For the text-containing cell, return its midpoint in (X, Y) coordinate format. 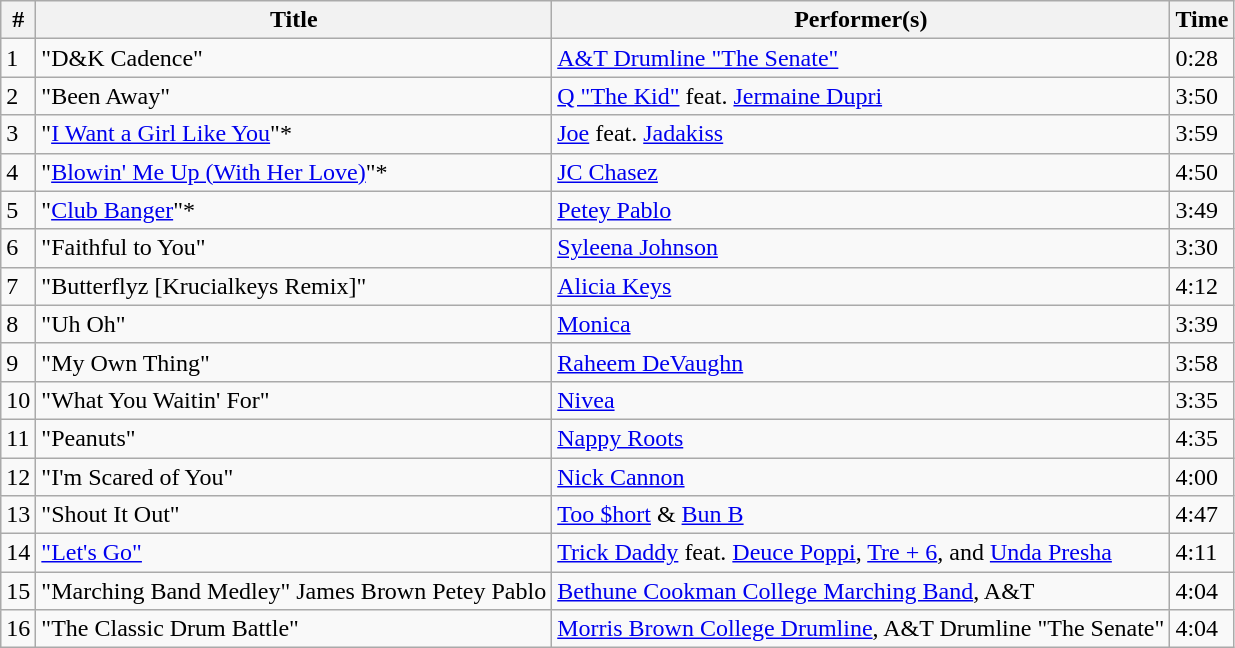
JC Chasez (861, 172)
Syleena Johnson (861, 248)
"I Want a Girl Like You"* (294, 134)
3:49 (1202, 210)
Morris Brown College Drumline, A&T Drumline "The Senate" (861, 629)
1 (18, 58)
4 (18, 172)
Petey Pablo (861, 210)
Joe feat. Jadakiss (861, 134)
"My Own Thing" (294, 362)
"Butterflyz [Krucialkeys Remix]" (294, 286)
"The Classic Drum Battle" (294, 629)
4:12 (1202, 286)
"What You Waitin' For" (294, 400)
3:59 (1202, 134)
4:35 (1202, 438)
Trick Daddy feat. Deuce Poppi, Tre + 6, and Unda Presha (861, 553)
"Uh Oh" (294, 324)
15 (18, 591)
"Let's Go" (294, 553)
A&T Drumline "The Senate" (861, 58)
3:58 (1202, 362)
"Marching Band Medley" James Brown Petey Pablo (294, 591)
0:28 (1202, 58)
3:30 (1202, 248)
13 (18, 515)
2 (18, 96)
Nick Cannon (861, 477)
11 (18, 438)
Title (294, 20)
12 (18, 477)
8 (18, 324)
4:50 (1202, 172)
Performer(s) (861, 20)
"Blowin' Me Up (With Her Love)"* (294, 172)
9 (18, 362)
4:47 (1202, 515)
3 (18, 134)
4:00 (1202, 477)
"D&K Cadence" (294, 58)
3:50 (1202, 96)
Too $hort & Bun B (861, 515)
6 (18, 248)
"Faithful to You" (294, 248)
3:35 (1202, 400)
7 (18, 286)
14 (18, 553)
5 (18, 210)
# (18, 20)
"Been Away" (294, 96)
Q "The Kid" feat. Jermaine Dupri (861, 96)
"Club Banger"* (294, 210)
"Shout It Out" (294, 515)
Nivea (861, 400)
Time (1202, 20)
"Peanuts" (294, 438)
3:39 (1202, 324)
Nappy Roots (861, 438)
"I'm Scared of You" (294, 477)
Raheem DeVaughn (861, 362)
Monica (861, 324)
Bethune Cookman College Marching Band, A&T (861, 591)
Alicia Keys (861, 286)
10 (18, 400)
16 (18, 629)
4:11 (1202, 553)
